Return [x, y] of the center of cell containing provided text 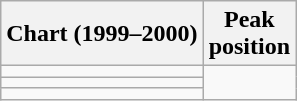
Chart (1999–2000) [102, 34]
Peakposition [249, 34]
